Return the [x, y] coordinate for the center point of the cell that contains the specified text.  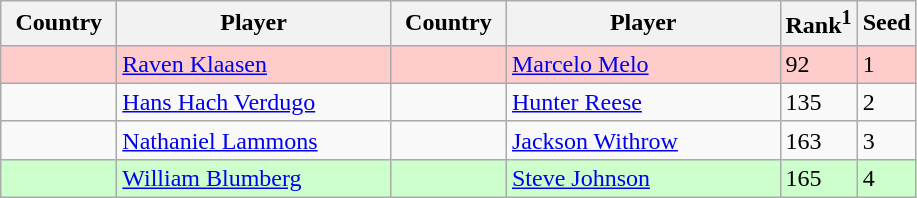
163 [818, 140]
Jackson Withrow [643, 140]
Hunter Reese [643, 102]
135 [818, 102]
3 [886, 140]
William Blumberg [254, 178]
Marcelo Melo [643, 64]
Steve Johnson [643, 178]
92 [818, 64]
Seed [886, 24]
1 [886, 64]
Raven Klaasen [254, 64]
Nathaniel Lammons [254, 140]
Rank1 [818, 24]
165 [818, 178]
Hans Hach Verdugo [254, 102]
2 [886, 102]
4 [886, 178]
